Output the (X, Y) coordinate of the center of the cell containing the given text.  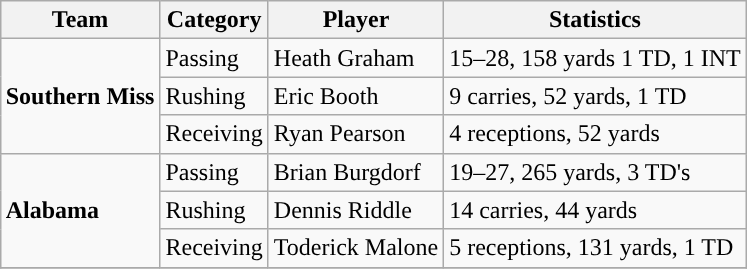
Southern Miss (80, 96)
15–28, 158 yards 1 TD, 1 INT (596, 58)
Ryan Pearson (356, 134)
5 receptions, 131 yards, 1 TD (596, 248)
Player (356, 20)
Team (80, 20)
14 carries, 44 yards (596, 210)
Statistics (596, 20)
9 carries, 52 yards, 1 TD (596, 96)
Toderick Malone (356, 248)
Brian Burgdorf (356, 172)
19–27, 265 yards, 3 TD's (596, 172)
Dennis Riddle (356, 210)
Heath Graham (356, 58)
4 receptions, 52 yards (596, 134)
Alabama (80, 210)
Category (214, 20)
Eric Booth (356, 96)
